From the cell containing the given text, extract its center point as [X, Y] coordinate. 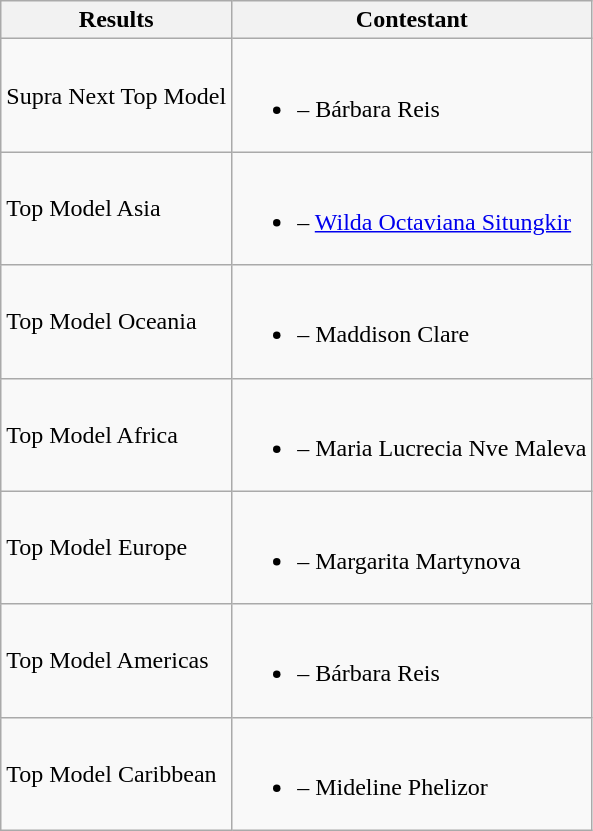
– Wilda Octaviana Situngkir [412, 208]
– Margarita Martynova [412, 548]
– Maria Lucrecia Nve Maleva [412, 434]
Top Model Asia [116, 208]
Top Model Oceania [116, 322]
Top Model Africa [116, 434]
– Maddison Clare [412, 322]
Top Model Europe [116, 548]
– Mideline Phelizor [412, 774]
Supra Next Top Model [116, 96]
Top Model Caribbean [116, 774]
Contestant [412, 20]
Results [116, 20]
Top Model Americas [116, 660]
